Provide the [x, y] coordinate of the cell's center where the given text is located.  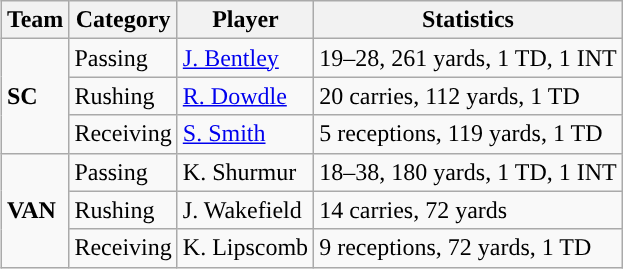
Player [245, 20]
Team [35, 20]
9 receptions, 72 yards, 1 TD [468, 248]
19–28, 261 yards, 1 TD, 1 INT [468, 58]
SC [35, 96]
5 receptions, 119 yards, 1 TD [468, 134]
14 carries, 72 yards [468, 210]
VAN [35, 210]
20 carries, 112 yards, 1 TD [468, 96]
R. Dowdle [245, 96]
Statistics [468, 20]
S. Smith [245, 134]
J. Bentley [245, 58]
Category [123, 20]
18–38, 180 yards, 1 TD, 1 INT [468, 172]
K. Shurmur [245, 172]
K. Lipscomb [245, 248]
J. Wakefield [245, 210]
